Extract the [x, y] coordinate from the center of the cell holding the provided text.  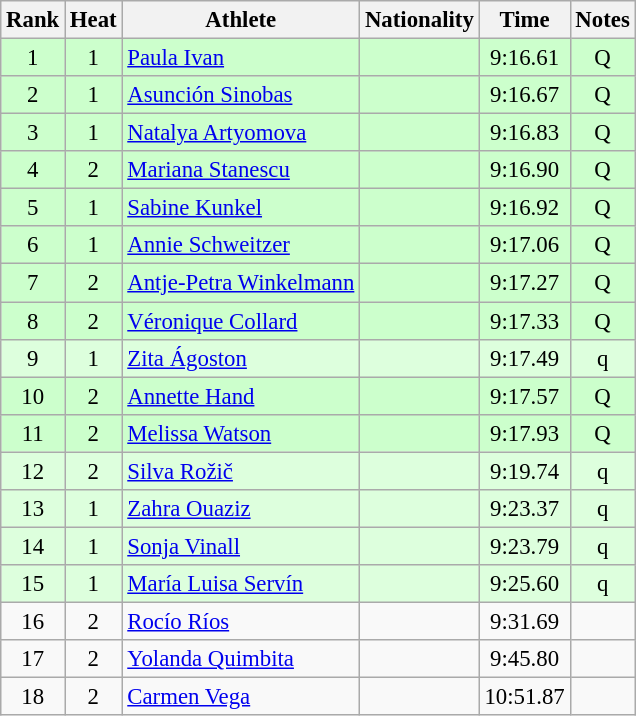
10:51.87 [524, 697]
9:23.37 [524, 509]
11 [33, 433]
9:16.83 [524, 133]
9 [33, 358]
8 [33, 321]
Melissa Watson [241, 433]
9:23.79 [524, 546]
Annie Schweitzer [241, 245]
10 [33, 396]
Antje-Petra Winkelmann [241, 283]
Mariana Stanescu [241, 170]
9:16.90 [524, 170]
Sonja Vinall [241, 546]
Yolanda Quimbita [241, 659]
7 [33, 283]
Zita Ágoston [241, 358]
9:31.69 [524, 621]
4 [33, 170]
13 [33, 509]
9:17.93 [524, 433]
5 [33, 208]
Natalya Artyomova [241, 133]
3 [33, 133]
Paula Ivan [241, 58]
14 [33, 546]
Zahra Ouaziz [241, 509]
9:16.92 [524, 208]
9:17.33 [524, 321]
6 [33, 245]
Véronique Collard [241, 321]
Rocío Ríos [241, 621]
Notes [602, 20]
18 [33, 697]
17 [33, 659]
9:16.61 [524, 58]
9:17.49 [524, 358]
9:19.74 [524, 471]
15 [33, 584]
16 [33, 621]
9:25.60 [524, 584]
12 [33, 471]
Time [524, 20]
Asunción Sinobas [241, 95]
Rank [33, 20]
Sabine Kunkel [241, 208]
María Luisa Servín [241, 584]
Nationality [420, 20]
Silva Rožič [241, 471]
9:16.67 [524, 95]
Annette Hand [241, 396]
9:17.57 [524, 396]
9:17.27 [524, 283]
Carmen Vega [241, 697]
Heat [94, 20]
Athlete [241, 20]
9:17.06 [524, 245]
9:45.80 [524, 659]
